For the text-containing cell, return its midpoint in [x, y] coordinate format. 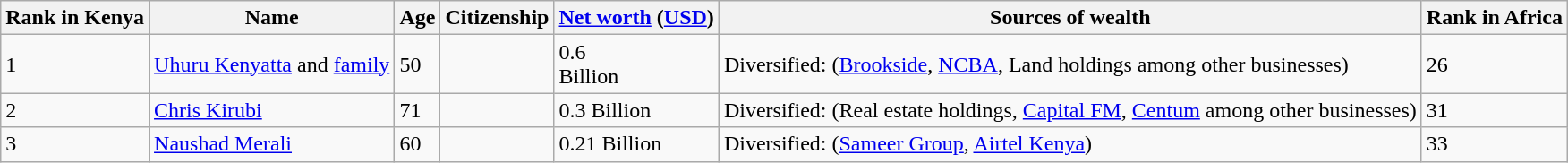
Diversified: (Real estate holdings, Capital FM, Centum among other businesses) [1070, 110]
Diversified: (Brookside, NCBA, Land holdings among other businesses) [1070, 64]
Rank in Africa [1495, 18]
Citizenship [498, 18]
Naushad Merali [272, 144]
0.21 Billion [636, 144]
Rank in Kenya [75, 18]
71 [417, 110]
Chris Kirubi [272, 110]
2 [75, 110]
Name [272, 18]
0.3 Billion [636, 110]
60 [417, 144]
26 [1495, 64]
Net worth (USD) [636, 18]
50 [417, 64]
33 [1495, 144]
Age [417, 18]
3 [75, 144]
0.6Billion [636, 64]
Sources of wealth [1070, 18]
31 [1495, 110]
1 [75, 64]
Uhuru Kenyatta and family [272, 64]
Diversified: (Sameer Group, Airtel Kenya) [1070, 144]
